Extract the (X, Y) coordinate from the center of the cell holding the provided text.  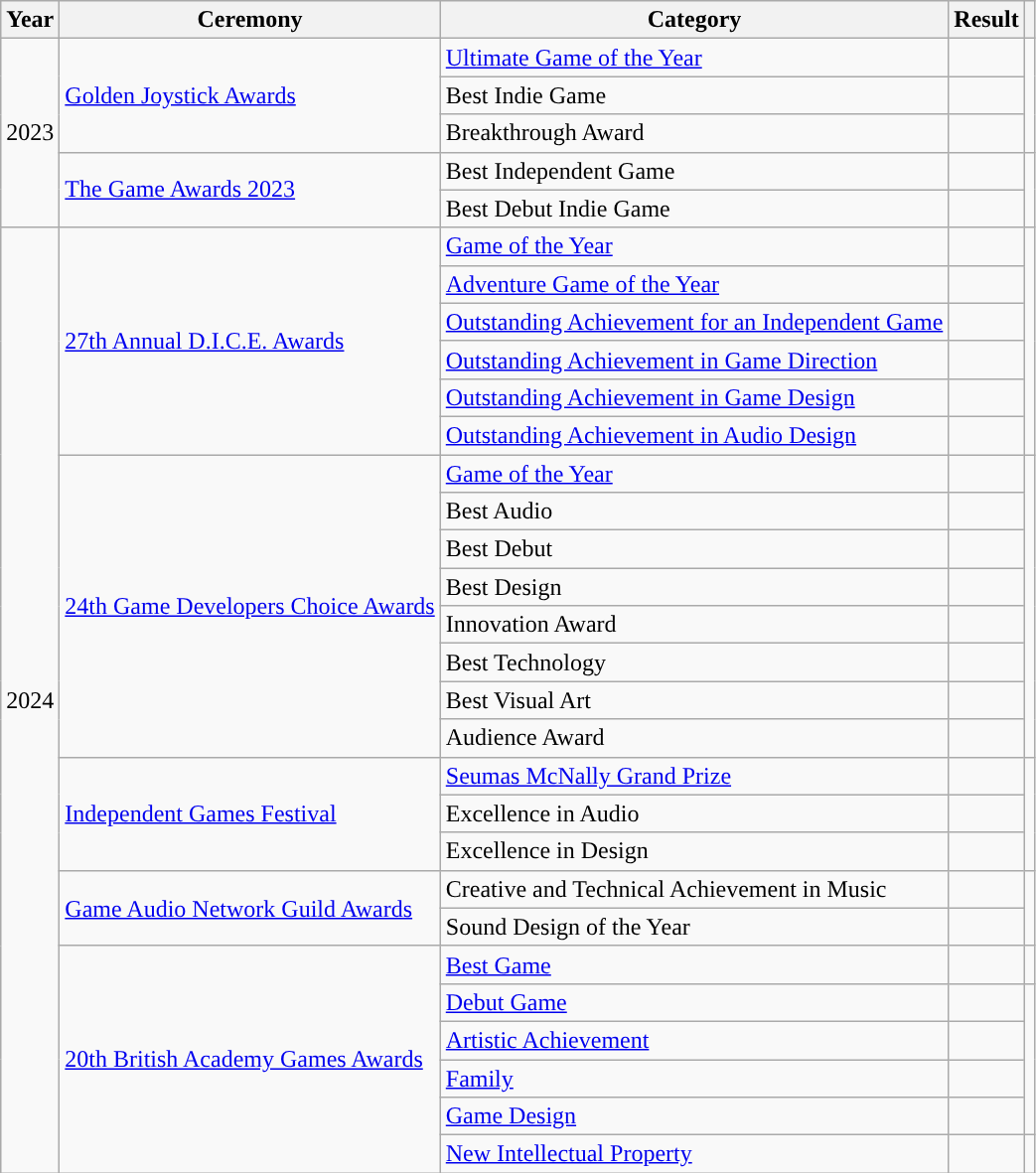
Golden Joystick Awards (250, 95)
Result (986, 20)
Best Independent Game (694, 171)
Audience Award (694, 738)
27th Annual D.I.C.E. Awards (250, 341)
2023 (30, 133)
Best Game (694, 964)
Outstanding Achievement in Audio Design (694, 435)
Seumas McNally Grand Prize (694, 776)
Breakthrough Award (694, 133)
Game Audio Network Guild Awards (250, 908)
Excellence in Audio (694, 813)
Best Indie Game (694, 95)
Year (30, 20)
24th Game Developers Choice Awards (250, 606)
Debut Game (694, 1002)
Outstanding Achievement for an Independent Game (694, 322)
20th British Academy Games Awards (250, 1059)
Best Audio (694, 512)
2024 (30, 700)
Adventure Game of the Year (694, 284)
Best Debut (694, 549)
Independent Games Festival (250, 813)
New Intellectual Property (694, 1154)
Best Visual Art (694, 700)
Artistic Achievement (694, 1040)
Innovation Award (694, 625)
Game Design (694, 1116)
The Game Awards 2023 (250, 190)
Ceremony (250, 20)
Family (694, 1078)
Creative and Technical Achievement in Music (694, 889)
Sound Design of the Year (694, 927)
Best Debut Indie Game (694, 209)
Best Design (694, 587)
Ultimate Game of the Year (694, 58)
Best Technology (694, 662)
Outstanding Achievement in Game Design (694, 397)
Outstanding Achievement in Game Direction (694, 360)
Category (694, 20)
Excellence in Design (694, 851)
